Provide the (X, Y) coordinate of the cell's center where the given text is located.  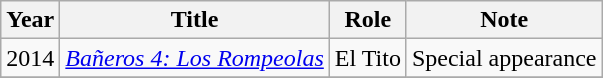
Year (30, 20)
Title (195, 20)
Special appearance (504, 58)
El Tito (368, 58)
Note (504, 20)
Bañeros 4: Los Rompeolas (195, 58)
Role (368, 20)
2014 (30, 58)
